Return (x, y) of the center of cell containing provided text 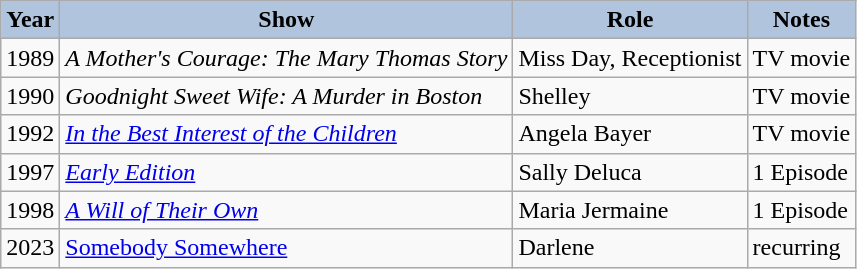
Sally Deluca (630, 172)
1998 (30, 210)
recurring (802, 248)
A Mother's Courage: The Mary Thomas Story (286, 58)
Maria Jermaine (630, 210)
Darlene (630, 248)
Angela Bayer (630, 134)
1997 (30, 172)
In the Best Interest of the Children (286, 134)
1990 (30, 96)
1989 (30, 58)
2023 (30, 248)
A Will of Their Own (286, 210)
Shelley (630, 96)
Goodnight Sweet Wife: A Murder in Boston (286, 96)
Notes (802, 20)
Show (286, 20)
Role (630, 20)
Year (30, 20)
Somebody Somewhere (286, 248)
Miss Day, Receptionist (630, 58)
1992 (30, 134)
Early Edition (286, 172)
